Identify which cell holds the provided text, then report its (x, y) central coordinate. 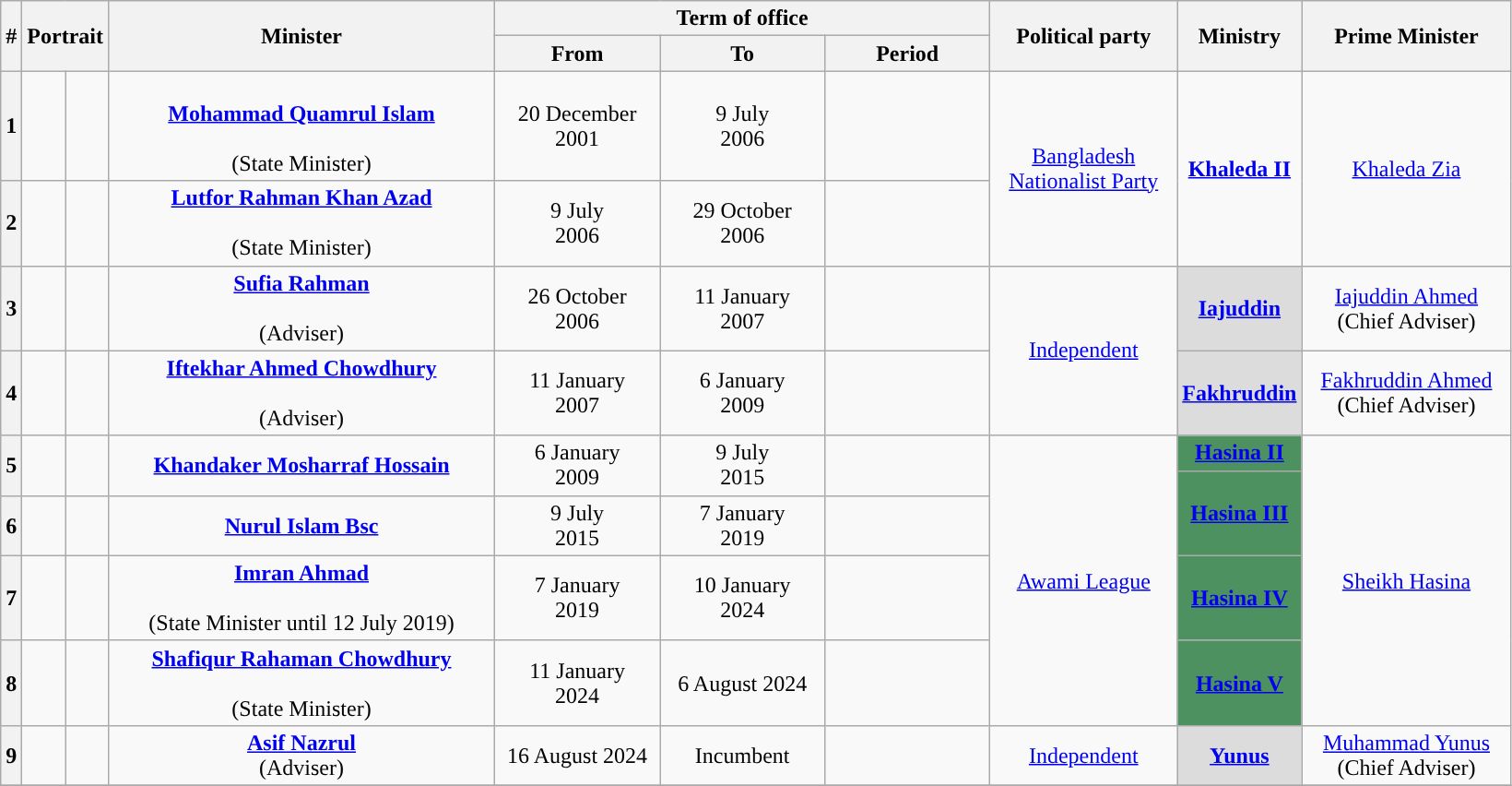
Ministry (1239, 36)
Mohammad Quamrul Islam(State Minister) (301, 125)
Period (907, 54)
Imran Ahmad(State Minister until 12 July 2019) (301, 598)
From (577, 54)
3 (11, 308)
9 (11, 755)
Nurul Islam Bsc (301, 526)
8 (11, 683)
Iajuddin Ahmed(Chief Adviser) (1407, 308)
Bangladesh Nationalist Party (1084, 168)
26 October2006 (577, 308)
Hasina III (1239, 513)
Sufia Rahman(Adviser) (301, 308)
Minister (301, 36)
Shafiqur Rahaman Chowdhury(State Minister) (301, 683)
Muhammad Yunus(Chief Adviser) (1407, 755)
Hasina IV (1239, 598)
Incumbent (743, 755)
10 January2024 (743, 598)
6 August 2024 (743, 683)
7 (11, 598)
29 October2006 (743, 223)
Hasina V (1239, 683)
6 (11, 526)
Khaleda II (1239, 168)
11 January2024 (577, 683)
Political party (1084, 36)
Asif Nazrul (Adviser) (301, 755)
Khaleda Zia (1407, 168)
Khandaker Mosharraf Hossain (301, 465)
16 August 2024 (577, 755)
5 (11, 465)
Portrait (65, 36)
Yunus (1239, 755)
Awami League (1084, 580)
1 (11, 125)
Term of office (743, 18)
To (743, 54)
Fakhruddin Ahmed(Chief Adviser) (1407, 393)
Prime Minister (1407, 36)
Fakhruddin (1239, 393)
20 December2001 (577, 125)
Sheikh Hasina (1407, 580)
Iftekhar Ahmed Chowdhury(Adviser) (301, 393)
Hasina II (1239, 453)
# (11, 36)
Iajuddin (1239, 308)
2 (11, 223)
Lutfor Rahman Khan Azad(State Minister) (301, 223)
4 (11, 393)
